Scan for the cell matching the given text and deliver its [X, Y] coordinate at center. 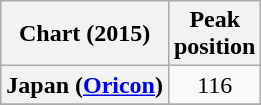
Peakposition [214, 34]
Chart (2015) [85, 34]
116 [214, 85]
Japan (Oricon) [85, 85]
